From the cell containing the given text, extract its center point as (X, Y) coordinate. 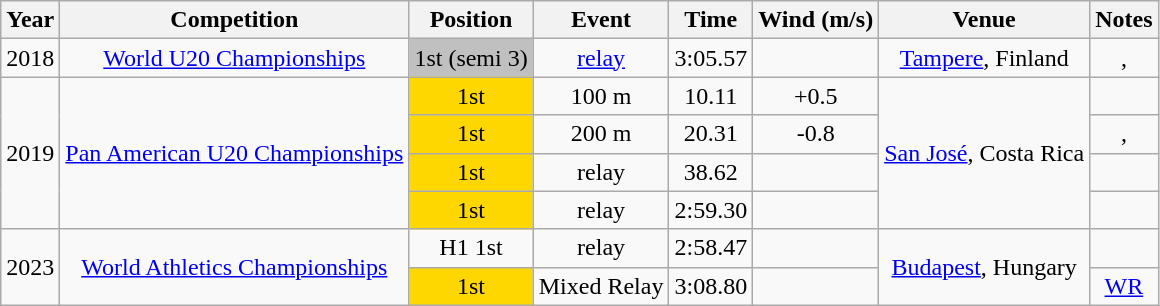
2023 (30, 267)
200 m (601, 134)
3:05.57 (711, 58)
WR (1124, 286)
Event (601, 20)
Pan American U20 Championships (234, 153)
World U20 Championships (234, 58)
Notes (1124, 20)
Budapest, Hungary (984, 267)
+0.5 (816, 96)
Time (711, 20)
2019 (30, 153)
1st (semi 3) (471, 58)
H1 1st (471, 248)
2:58.47 (711, 248)
Tampere, Finland (984, 58)
3:08.80 (711, 286)
-0.8 (816, 134)
Mixed Relay (601, 286)
10.11 (711, 96)
100 m (601, 96)
Position (471, 20)
38.62 (711, 172)
San José, Costa Rica (984, 153)
Wind (m/s) (816, 20)
2018 (30, 58)
20.31 (711, 134)
Year (30, 20)
Venue (984, 20)
2:59.30 (711, 210)
Competition (234, 20)
World Athletics Championships (234, 267)
